Return (X, Y) of the center of cell containing provided text 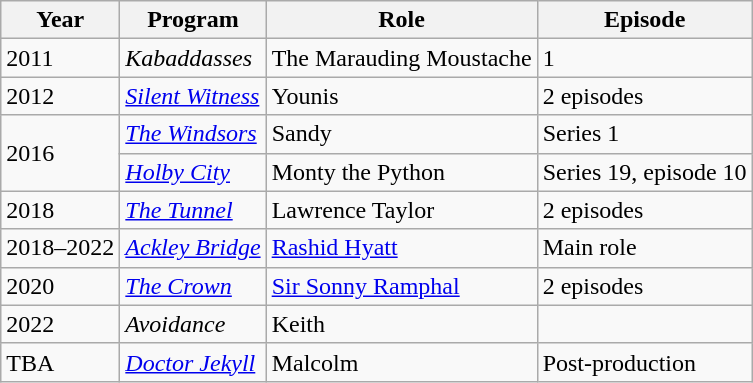
Holby City (193, 172)
2022 (60, 324)
Doctor Jekyll (193, 362)
Post-production (644, 362)
Avoidance (193, 324)
The Crown (193, 286)
TBA (60, 362)
1 (644, 58)
Year (60, 20)
2018 (60, 210)
Sandy (402, 134)
Younis (402, 96)
Monty the Python (402, 172)
Rashid Hyatt (402, 248)
Keith (402, 324)
Ackley Bridge (193, 248)
Main role (644, 248)
Kabaddasses (193, 58)
The Tunnel (193, 210)
2018–2022 (60, 248)
Program (193, 20)
Role (402, 20)
Series 19, episode 10 (644, 172)
Series 1 (644, 134)
Sir Sonny Ramphal (402, 286)
Lawrence Taylor (402, 210)
Episode (644, 20)
Silent Witness (193, 96)
2020 (60, 286)
The Windsors (193, 134)
2016 (60, 153)
2012 (60, 96)
Malcolm (402, 362)
The Marauding Moustache (402, 58)
2011 (60, 58)
